For the text-containing cell, return its midpoint in (x, y) coordinate format. 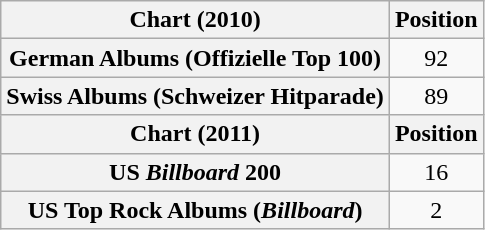
2 (436, 210)
92 (436, 58)
Chart (2010) (196, 20)
16 (436, 172)
US Top Rock Albums (Billboard) (196, 210)
89 (436, 96)
Chart (2011) (196, 134)
German Albums (Offizielle Top 100) (196, 58)
US Billboard 200 (196, 172)
Swiss Albums (Schweizer Hitparade) (196, 96)
